From the cell containing the given text, extract its center point as (X, Y) coordinate. 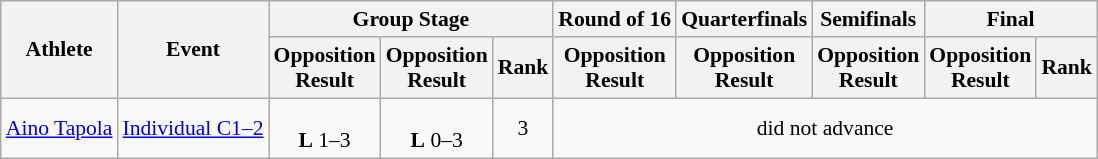
Athlete (60, 50)
Event (192, 50)
Group Stage (412, 19)
Individual C1–2 (192, 128)
Final (1010, 19)
Aino Tapola (60, 128)
3 (524, 128)
Quarterfinals (744, 19)
did not advance (825, 128)
Round of 16 (614, 19)
L 0–3 (437, 128)
L 1–3 (325, 128)
Semifinals (868, 19)
